Return (X, Y) of the center of cell containing provided text 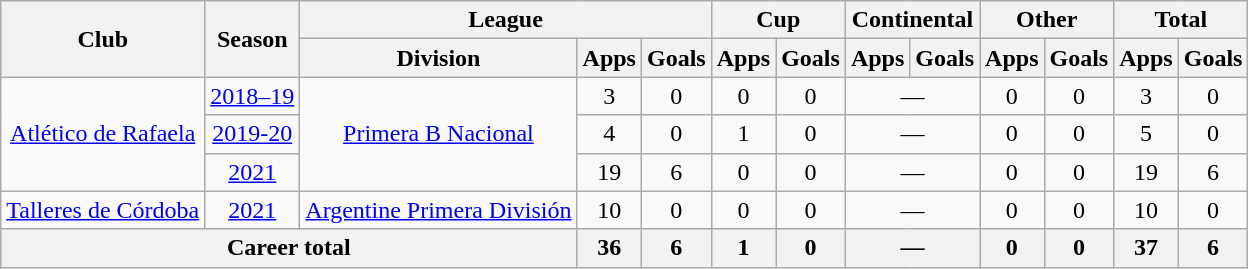
Atlético de Rafaela (103, 134)
2018–19 (252, 96)
Primera B Nacional (438, 134)
5 (1146, 134)
Talleres de Córdoba (103, 210)
Cup (778, 20)
Division (438, 58)
4 (609, 134)
Club (103, 39)
36 (609, 248)
Career total (289, 248)
Total (1181, 20)
Other (1047, 20)
League (506, 20)
37 (1146, 248)
Season (252, 39)
2019-20 (252, 134)
Continental (912, 20)
Argentine Primera División (438, 210)
